Search for the cell housing the specified text and yield its [x, y] center coordinate. 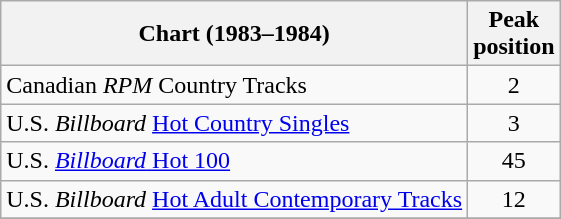
3 [514, 123]
Peakposition [514, 34]
U.S. Billboard Hot Adult Contemporary Tracks [234, 199]
U.S. Billboard Hot Country Singles [234, 123]
45 [514, 161]
2 [514, 85]
Chart (1983–1984) [234, 34]
12 [514, 199]
U.S. Billboard Hot 100 [234, 161]
Canadian RPM Country Tracks [234, 85]
